Search for the cell housing the specified text and yield its (X, Y) center coordinate. 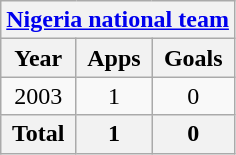
Year (38, 58)
Goals (193, 58)
Total (38, 134)
Nigeria national team (118, 20)
Apps (114, 58)
2003 (38, 96)
